Extract the (X, Y) coordinate from the center of the cell holding the provided text.  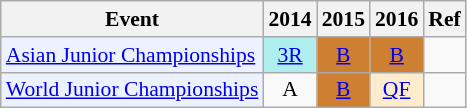
2016 (396, 19)
Asian Junior Championships (132, 55)
Ref (444, 19)
QF (396, 90)
A (290, 90)
2014 (290, 19)
World Junior Championships (132, 90)
Event (132, 19)
3R (290, 55)
2015 (344, 19)
